Scan for the cell matching the given text and deliver its [X, Y] coordinate at center. 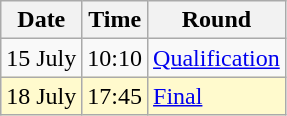
Round [217, 20]
Final [217, 96]
18 July [42, 96]
Qualification [217, 58]
17:45 [115, 96]
Time [115, 20]
10:10 [115, 58]
Date [42, 20]
15 July [42, 58]
